For the text-containing cell, return its midpoint in [x, y] coordinate format. 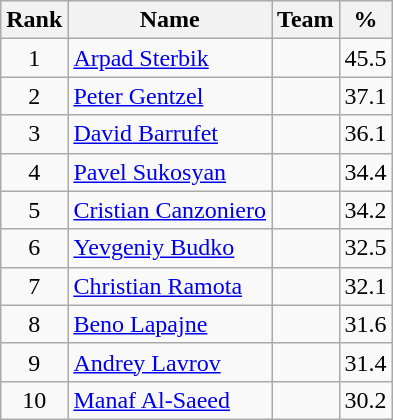
2 [34, 96]
31.6 [366, 324]
8 [34, 324]
32.5 [366, 248]
36.1 [366, 134]
45.5 [366, 58]
% [366, 20]
5 [34, 210]
David Barrufet [170, 134]
9 [34, 362]
Team [306, 20]
4 [34, 172]
Christian Ramota [170, 286]
32.1 [366, 286]
Peter Gentzel [170, 96]
37.1 [366, 96]
Name [170, 20]
Rank [34, 20]
Andrey Lavrov [170, 362]
31.4 [366, 362]
34.4 [366, 172]
7 [34, 286]
30.2 [366, 400]
Arpad Sterbik [170, 58]
Manaf Al-Saeed [170, 400]
1 [34, 58]
10 [34, 400]
34.2 [366, 210]
Cristian Canzoniero [170, 210]
6 [34, 248]
Pavel Sukosyan [170, 172]
Beno Lapajne [170, 324]
Yevgeniy Budko [170, 248]
3 [34, 134]
